Return (x, y) of the center of cell containing provided text 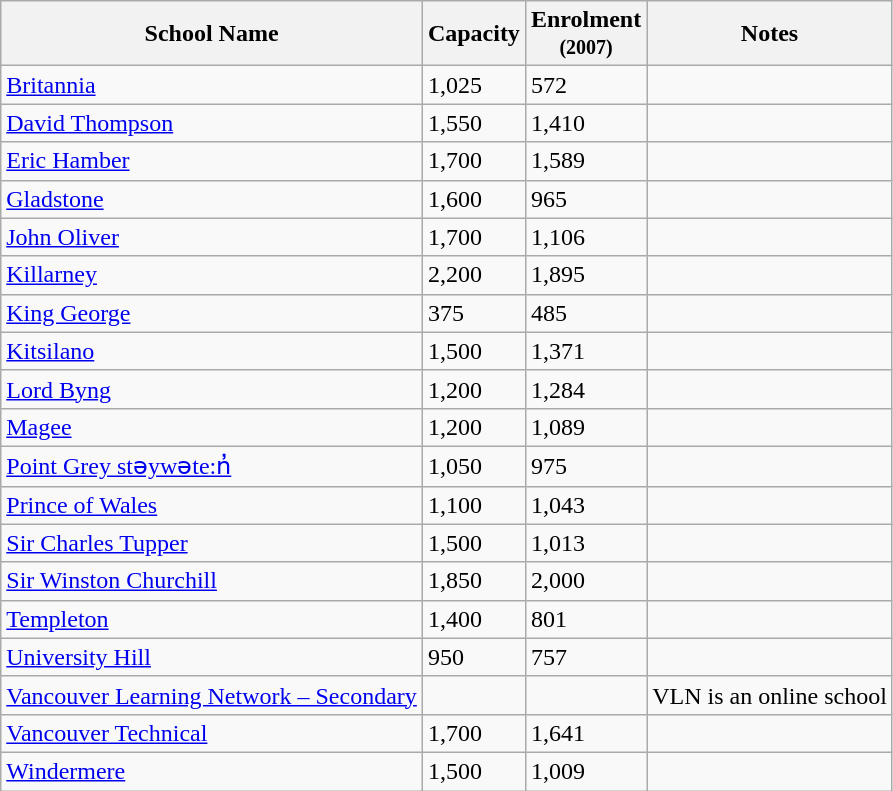
965 (586, 199)
485 (586, 313)
1,641 (586, 733)
School Name (212, 34)
King George (212, 313)
Gladstone (212, 199)
1,895 (586, 275)
1,589 (586, 161)
1,600 (474, 199)
1,043 (586, 505)
Britannia (212, 85)
572 (586, 85)
1,009 (586, 771)
Sir Charles Tupper (212, 543)
Capacity (474, 34)
Templeton (212, 619)
Prince of Wales (212, 505)
1,025 (474, 85)
1,013 (586, 543)
Notes (770, 34)
Eric Hamber (212, 161)
1,089 (586, 427)
1,050 (474, 466)
Vancouver Learning Network – Secondary (212, 695)
950 (474, 657)
757 (586, 657)
1,100 (474, 505)
1,400 (474, 619)
1,284 (586, 389)
Killarney (212, 275)
Lord Byng (212, 389)
1,410 (586, 123)
John Oliver (212, 237)
1,850 (474, 581)
Magee (212, 427)
1,106 (586, 237)
975 (586, 466)
David Thompson (212, 123)
Windermere (212, 771)
801 (586, 619)
University Hill (212, 657)
Point Grey stəywəte:n̓ (212, 466)
Vancouver Technical (212, 733)
Enrolment(2007) (586, 34)
2,000 (586, 581)
VLN is an online school (770, 695)
1,550 (474, 123)
1,371 (586, 351)
Kitsilano (212, 351)
Sir Winston Churchill (212, 581)
375 (474, 313)
2,200 (474, 275)
